Find where the given text appears and provide that cell's center as [X, Y] coordinate. 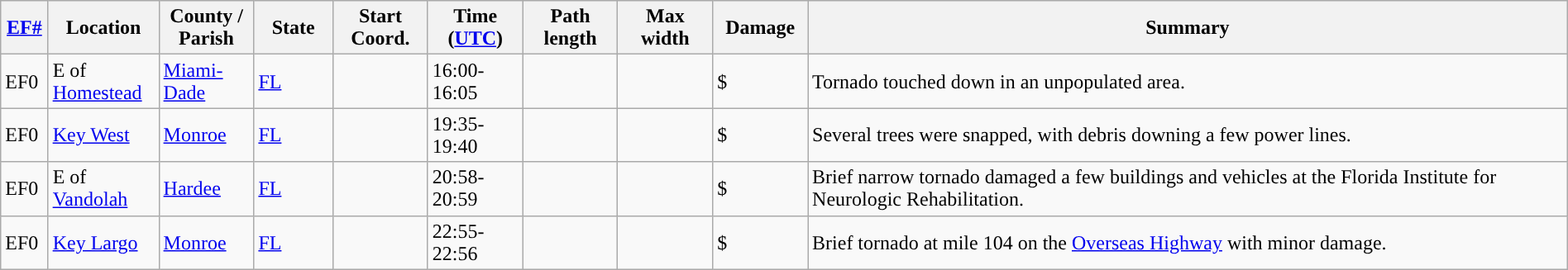
Location [103, 28]
Tornado touched down in an unpopulated area. [1188, 81]
Hardee [207, 188]
Brief tornado at mile 104 on the Overseas Highway with minor damage. [1188, 243]
Summary [1188, 28]
22:55-22:56 [475, 243]
Path length [571, 28]
E of Homestead [103, 81]
Damage [761, 28]
Miami-Dade [207, 81]
E of Vandolah [103, 188]
Key West [103, 135]
Time (UTC) [475, 28]
Max width [665, 28]
Several trees were snapped, with debris downing a few power lines. [1188, 135]
Key Largo [103, 243]
20:58-20:59 [475, 188]
EF# [25, 28]
Start Coord. [380, 28]
Brief narrow tornado damaged a few buildings and vehicles at the Florida Institute for Neurologic Rehabilitation. [1188, 188]
16:00-16:05 [475, 81]
County / Parish [207, 28]
State [294, 28]
19:35-19:40 [475, 135]
